Locate the cell with the specified text and output its (x, y) center coordinate. 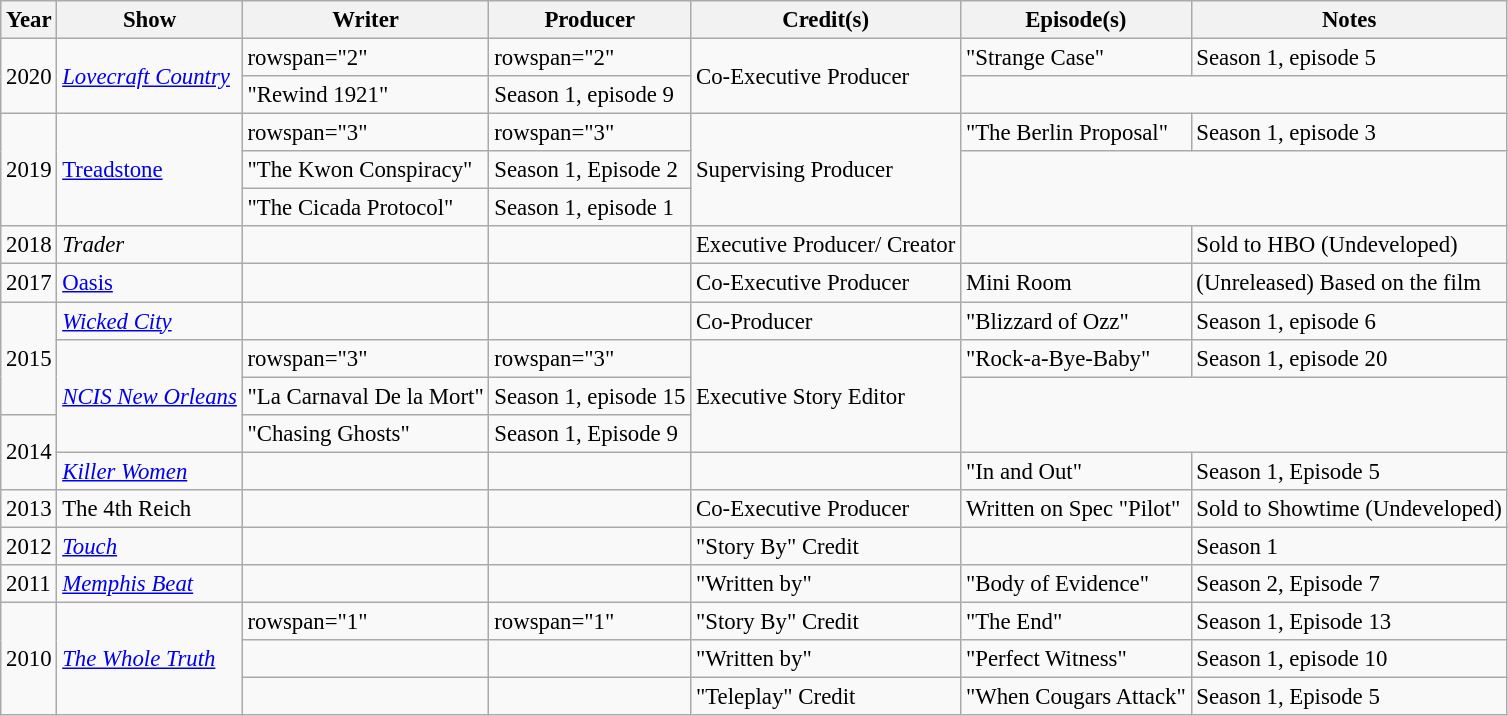
Season 1, episode 10 (1349, 659)
2012 (29, 546)
Season 2, Episode 7 (1349, 584)
Season 1, Episode 9 (590, 433)
Season 1, episode 6 (1349, 321)
2013 (29, 509)
"Perfect Witness" (1076, 659)
"Blizzard of Ozz" (1076, 321)
Season 1, episode 20 (1349, 358)
Lovecraft Country (150, 76)
Season 1, Episode 13 (1349, 621)
Season 1, episode 15 (590, 396)
Sold to HBO (Undeveloped) (1349, 245)
Co-Producer (826, 321)
NCIS New Orleans (150, 396)
"When Cougars Attack" (1076, 697)
Killer Women (150, 471)
Sold to Showtime (Undeveloped) (1349, 509)
2011 (29, 584)
Episode(s) (1076, 20)
"In and Out" (1076, 471)
"The Berlin Proposal" (1076, 133)
Season 1, episode 3 (1349, 133)
Show (150, 20)
Writer (366, 20)
"Rock-a-Bye-Baby" (1076, 358)
Written on Spec "Pilot" (1076, 509)
Season 1, Episode 2 (590, 170)
"The End" (1076, 621)
2018 (29, 245)
2019 (29, 170)
Producer (590, 20)
"The Cicada Protocol" (366, 208)
"The Kwon Conspiracy" (366, 170)
Executive Story Editor (826, 396)
Supervising Producer (826, 170)
The 4th Reich (150, 509)
Oasis (150, 283)
Mini Room (1076, 283)
Notes (1349, 20)
"Chasing Ghosts" (366, 433)
Season 1 (1349, 546)
Season 1, episode 9 (590, 95)
(Unreleased) Based on the film (1349, 283)
Executive Producer/ Creator (826, 245)
2014 (29, 452)
Season 1, episode 1 (590, 208)
"La Carnaval De la Mort" (366, 396)
"Strange Case" (1076, 58)
Season 1, episode 5 (1349, 58)
"Body of Evidence" (1076, 584)
Memphis Beat (150, 584)
2017 (29, 283)
Treadstone (150, 170)
2015 (29, 358)
Wicked City (150, 321)
"Rewind 1921" (366, 95)
Credit(s) (826, 20)
"Teleplay" Credit (826, 697)
2010 (29, 658)
The Whole Truth (150, 658)
Trader (150, 245)
2020 (29, 76)
Touch (150, 546)
Year (29, 20)
